Pinpoint the cell where the given text exists, returning its (x, y) midpoint coordinate. 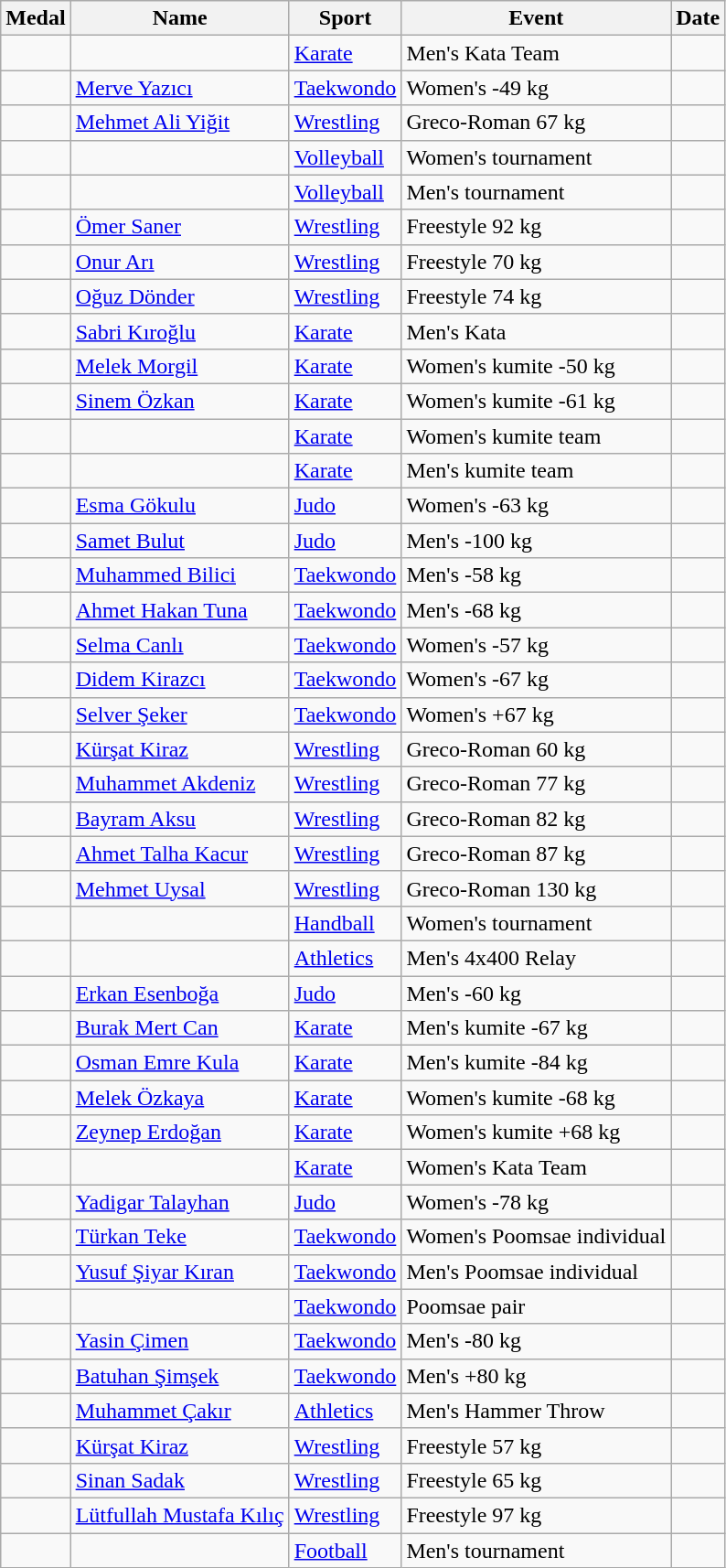
Samet Bulut (179, 541)
Women's -67 kg (536, 680)
Melek Morgil (179, 366)
Football (346, 1551)
Freestyle 65 kg (536, 1480)
Mehmet Uysal (179, 888)
Didem Kirazcı (179, 680)
Sinan Sadak (179, 1480)
Freestyle 92 kg (536, 227)
Women's kumite -68 kg (536, 1098)
Men's Kata Team (536, 53)
Women's -49 kg (536, 88)
Men's Hammer Throw (536, 1411)
Men's -100 kg (536, 541)
Greco-Roman 82 kg (536, 819)
Sabri Kıroğlu (179, 331)
Selma Canlı (179, 645)
Melek Özkaya (179, 1098)
Women's kumite +68 kg (536, 1133)
Men's Kata (536, 331)
Women's Poomsae individual (536, 1237)
Greco-Roman 87 kg (536, 854)
Women's kumite -50 kg (536, 366)
Oğuz Dönder (179, 296)
Freestyle 97 kg (536, 1515)
Yasin Çimen (179, 1341)
Selver Şeker (179, 714)
Ahmet Talha Kacur (179, 854)
Greco-Roman 67 kg (536, 123)
Esma Gökulu (179, 506)
Women's -78 kg (536, 1202)
Onur Arı (179, 262)
Women's -57 kg (536, 645)
Burak Mert Can (179, 1028)
Yusuf Şiyar Kıran (179, 1272)
Medal (36, 18)
Freestyle 70 kg (536, 262)
Poomsae pair (536, 1306)
Greco-Roman 60 kg (536, 749)
Bayram Aksu (179, 819)
Men's -60 kg (536, 993)
Zeynep Erdoğan (179, 1133)
Men's +80 kg (536, 1376)
Greco-Roman 130 kg (536, 888)
Osman Emre Kula (179, 1063)
Women's -63 kg (536, 506)
Muhammed Bilici (179, 575)
Muhammet Akdeniz (179, 784)
Date (699, 18)
Women's Kata Team (536, 1167)
Men's Poomsae individual (536, 1272)
Men's kumite team (536, 471)
Ahmet Hakan Tuna (179, 610)
Men's -80 kg (536, 1341)
Yadigar Talayhan (179, 1202)
Erkan Esenboğa (179, 993)
Women's kumite team (536, 436)
Mehmet Ali Yiğit (179, 123)
Men's 4x400 Relay (536, 958)
Handball (346, 923)
Freestyle 74 kg (536, 296)
Sinem Özkan (179, 401)
Muhammet Çakır (179, 1411)
Batuhan Şimşek (179, 1376)
Merve Yazıcı (179, 88)
Türkan Teke (179, 1237)
Men's -58 kg (536, 575)
Ömer Saner (179, 227)
Sport (346, 18)
Men's -68 kg (536, 610)
Lütfullah Mustafa Kılıç (179, 1515)
Name (179, 18)
Freestyle 57 kg (536, 1445)
Men's kumite -67 kg (536, 1028)
Greco-Roman 77 kg (536, 784)
Women's kumite -61 kg (536, 401)
Men's kumite -84 kg (536, 1063)
Event (536, 18)
Women's +67 kg (536, 714)
